Find where the given text appears and provide that cell's center as [x, y] coordinate. 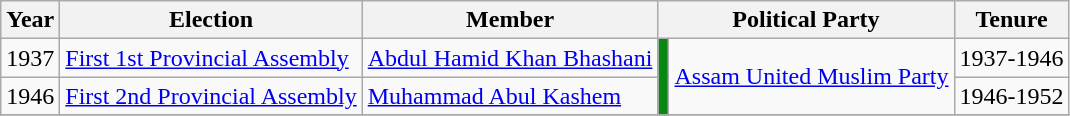
1937-1946 [1012, 58]
Muhammad Abul Kashem [510, 96]
Abdul Hamid Khan Bhashani [510, 58]
Political Party [806, 20]
1937 [30, 58]
Election [211, 20]
First 2nd Provincial Assembly [211, 96]
Member [510, 20]
1946 [30, 96]
Year [30, 20]
Tenure [1012, 20]
Assam United Muslim Party [812, 77]
First 1st Provincial Assembly [211, 58]
1946-1952 [1012, 96]
